Scan for the cell matching the given text and deliver its [X, Y] coordinate at center. 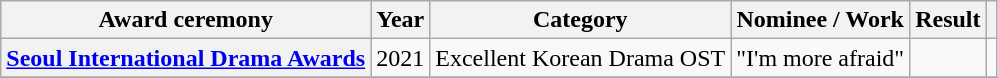
Nominee / Work [820, 20]
Excellent Korean Drama OST [580, 58]
"I'm more afraid" [820, 58]
Seoul International Drama Awards [186, 58]
Category [580, 20]
2021 [400, 58]
Award ceremony [186, 20]
Year [400, 20]
Result [948, 20]
